Find where the given text appears and provide that cell's center as (X, Y) coordinate. 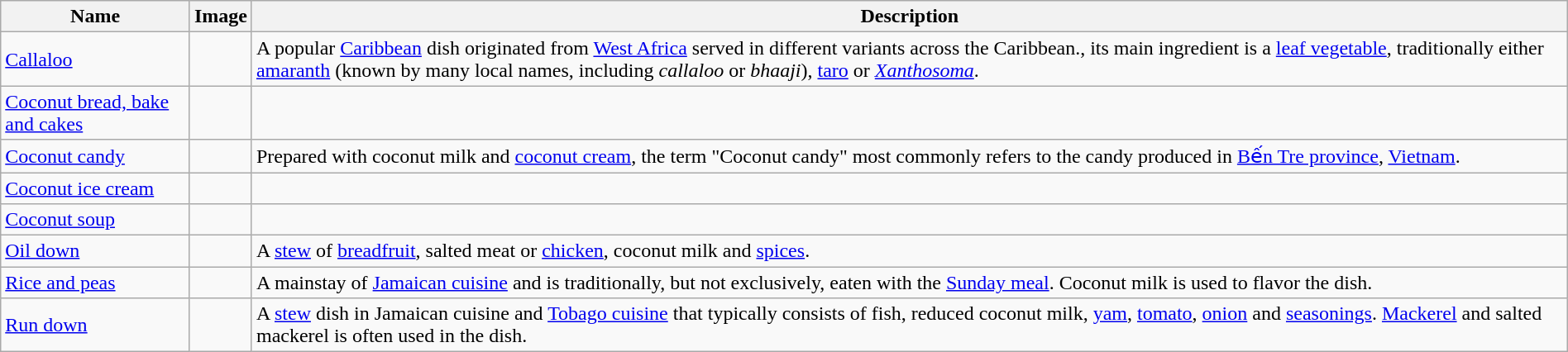
Image (220, 17)
Coconut soup (96, 220)
Prepared with coconut milk and coconut cream, the term "Coconut candy" most commonly refers to the candy produced in Bến Tre province, Vietnam. (910, 156)
Coconut bread, bake and cakes (96, 112)
Coconut ice cream (96, 188)
Description (910, 17)
Callaloo (96, 59)
A mainstay of Jamaican cuisine and is traditionally, but not exclusively, eaten with the Sunday meal. Coconut milk is used to flavor the dish. (910, 283)
Rice and peas (96, 283)
Run down (96, 326)
Oil down (96, 251)
Coconut candy (96, 156)
Name (96, 17)
A stew of breadfruit, salted meat or chicken, coconut milk and spices. (910, 251)
